Detect which cell encompasses the target text, then output its (x, y) center coordinate. 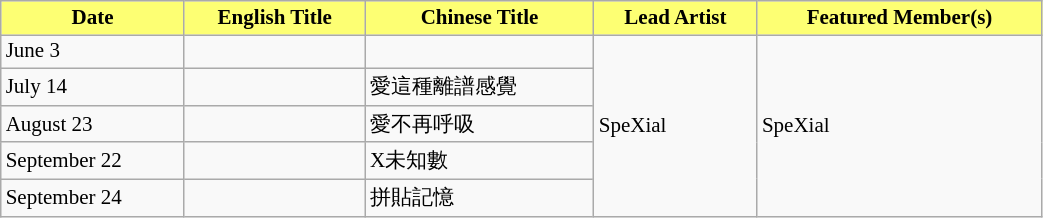
X未知數 (480, 160)
English Title (274, 18)
June 3 (93, 52)
September 24 (93, 198)
August 23 (93, 124)
愛不再呼吸 (480, 124)
拼貼記憶 (480, 198)
Date (93, 18)
September 22 (93, 160)
Chinese Title (480, 18)
愛這種離譜感覺 (480, 88)
Featured Member(s) (900, 18)
Lead Artist (676, 18)
July 14 (93, 88)
